Find where the given text appears and provide that cell's center as (X, Y) coordinate. 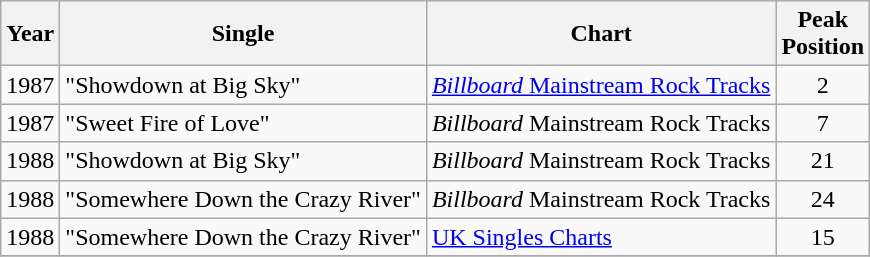
UK Singles Charts (601, 237)
Single (244, 34)
21 (823, 161)
Year (30, 34)
2 (823, 85)
PeakPosition (823, 34)
7 (823, 123)
24 (823, 199)
"Sweet Fire of Love" (244, 123)
15 (823, 237)
Chart (601, 34)
